Extract the [x, y] coordinate from the center of the cell holding the provided text.  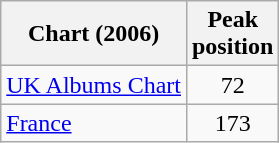
UK Albums Chart [94, 85]
173 [232, 123]
France [94, 123]
Peakposition [232, 34]
Chart (2006) [94, 34]
72 [232, 85]
